Pinpoint the cell where the given text exists, returning its (X, Y) midpoint coordinate. 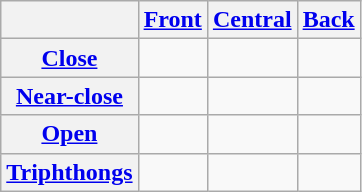
Close (70, 58)
Front (172, 20)
Back (328, 20)
Open (70, 134)
Triphthongs (70, 172)
Near-close (70, 96)
Central (252, 20)
